Identify which cell holds the provided text, then report its [X, Y] central coordinate. 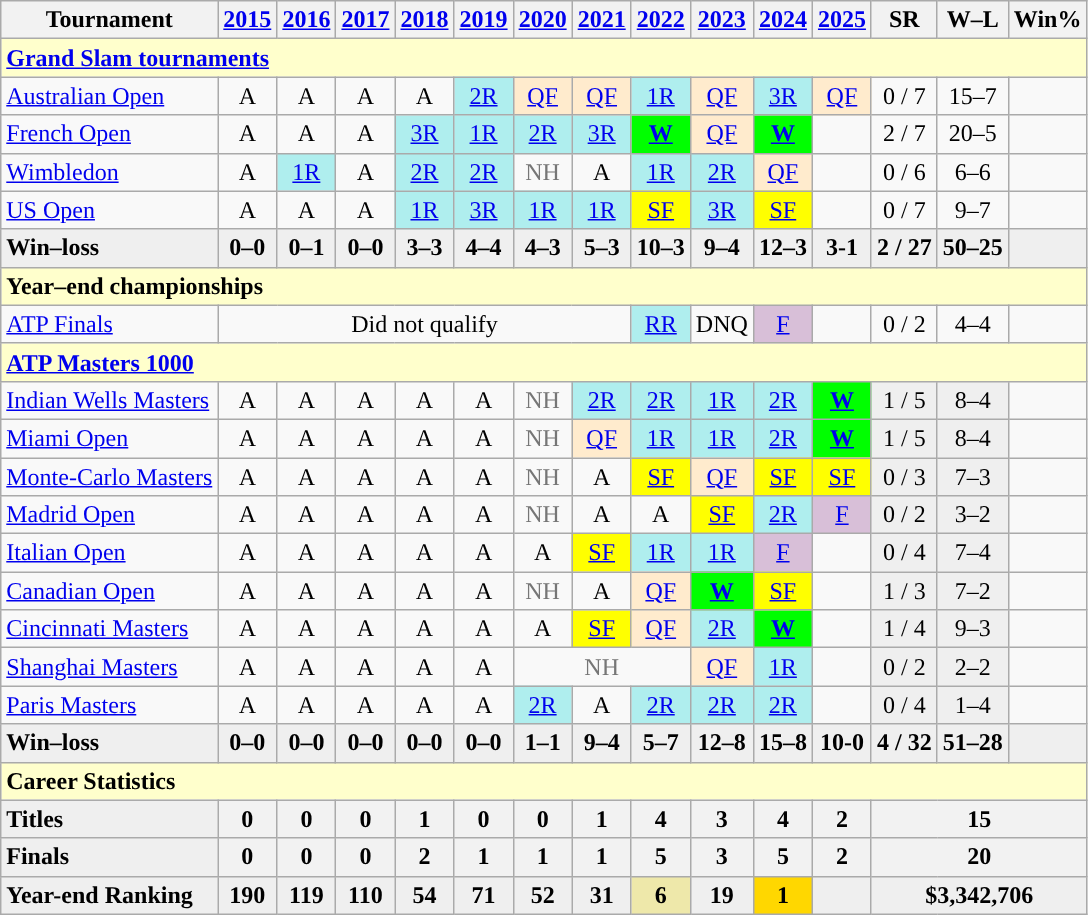
2–2 [972, 667]
7–4 [972, 553]
9–3 [972, 629]
19 [722, 895]
0–1 [306, 248]
Wimbledon [110, 172]
54 [424, 895]
5–3 [602, 248]
7–3 [972, 477]
Titles [110, 819]
Finals [110, 857]
3–3 [424, 248]
2 / 27 [904, 248]
3–2 [972, 515]
12–3 [782, 248]
RR [660, 324]
190 [248, 895]
50–25 [972, 248]
1–4 [972, 705]
20–5 [972, 134]
Paris Masters [110, 705]
0 / 6 [904, 172]
DNQ [722, 324]
20 [978, 857]
2018 [424, 20]
Cincinnati Masters [110, 629]
52 [542, 895]
10–3 [660, 248]
Canadian Open [110, 591]
2017 [366, 20]
10-0 [842, 743]
9–7 [972, 210]
ATP Masters 1000 [544, 362]
12–8 [722, 743]
2022 [660, 20]
15 [978, 819]
2019 [484, 20]
0 / 3 [904, 477]
Monte-Carlo Masters [110, 477]
Year-end Ranking [110, 895]
$3,342,706 [978, 895]
Year–end championships [544, 286]
Grand Slam tournaments [544, 58]
2024 [782, 20]
6–6 [972, 172]
1–1 [542, 743]
Tournament [110, 20]
Italian Open [110, 553]
110 [366, 895]
2016 [306, 20]
SR [904, 20]
51–28 [972, 743]
Madrid Open [110, 515]
4 / 32 [904, 743]
Shanghai Masters [110, 667]
ATP Finals [110, 324]
2020 [542, 20]
1 / 4 [904, 629]
2 / 7 [904, 134]
2015 [248, 20]
Miami Open [110, 438]
W–L [972, 20]
1 / 3 [904, 591]
French Open [110, 134]
2025 [842, 20]
2023 [722, 20]
Career Statistics [544, 781]
15–7 [972, 96]
4–3 [542, 248]
Did not qualify [424, 324]
71 [484, 895]
119 [306, 895]
Australian Open [110, 96]
Indian Wells Masters [110, 400]
US Open [110, 210]
2021 [602, 20]
3-1 [842, 248]
31 [602, 895]
15–8 [782, 743]
5–7 [660, 743]
7–2 [972, 591]
Win% [1048, 20]
6 [660, 895]
